Determine the [X, Y] coordinate at the center of the cell enclosing the given text.  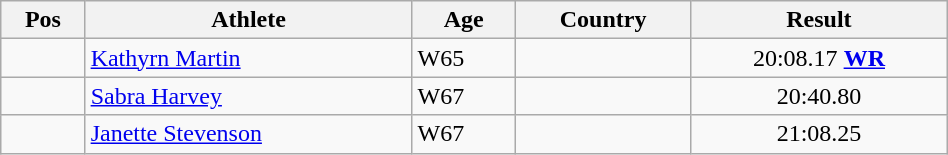
Pos [43, 20]
Sabra Harvey [248, 96]
Kathyrn Martin [248, 58]
20:08.17 WR [820, 58]
W65 [464, 58]
Result [820, 20]
20:40.80 [820, 96]
Janette Stevenson [248, 134]
Country [602, 20]
21:08.25 [820, 134]
Age [464, 20]
Athlete [248, 20]
